Locate the cell with the specified text and output its (X, Y) center coordinate. 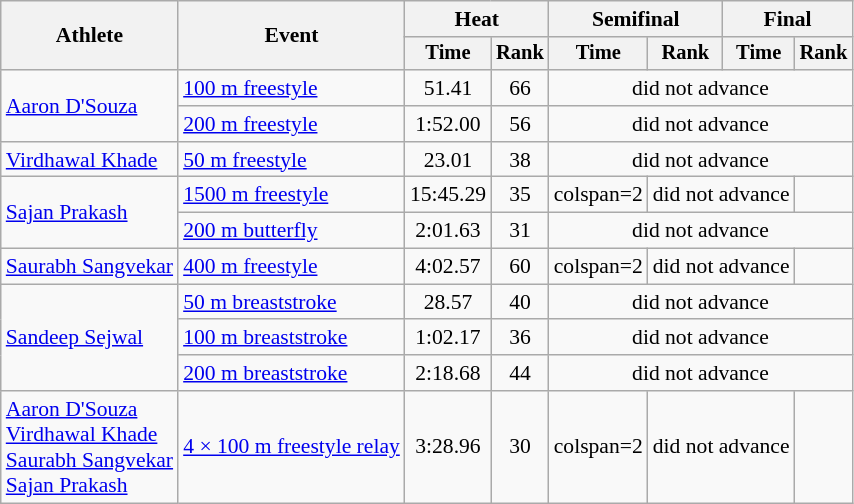
30 (520, 447)
2:18.68 (448, 373)
Heat (477, 19)
4 × 100 m freestyle relay (292, 447)
400 m freestyle (292, 267)
Virdhawal Khade (90, 160)
23.01 (448, 160)
3:28.96 (448, 447)
66 (520, 88)
56 (520, 124)
200 m butterfly (292, 231)
100 m breaststroke (292, 338)
Sajan Prakash (90, 212)
200 m breaststroke (292, 373)
31 (520, 231)
50 m freestyle (292, 160)
4:02.57 (448, 267)
1:52.00 (448, 124)
2:01.63 (448, 231)
Final (788, 19)
Aaron D'SouzaVirdhawal KhadeSaurabh SangvekarSajan Prakash (90, 447)
Event (292, 36)
40 (520, 302)
Semifinal (636, 19)
15:45.29 (448, 195)
Saurabh Sangvekar (90, 267)
36 (520, 338)
100 m freestyle (292, 88)
Athlete (90, 36)
Aaron D'Souza (90, 106)
60 (520, 267)
38 (520, 160)
50 m breaststroke (292, 302)
1:02.17 (448, 338)
28.57 (448, 302)
200 m freestyle (292, 124)
1500 m freestyle (292, 195)
51.41 (448, 88)
Sandeep Sejwal (90, 338)
35 (520, 195)
44 (520, 373)
